For the text-containing cell, return its midpoint in (x, y) coordinate format. 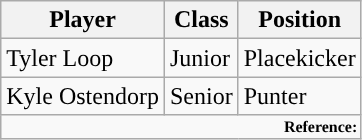
Junior (201, 58)
Tyler Loop (83, 58)
Player (83, 20)
Senior (201, 96)
Kyle Ostendorp (83, 96)
Class (201, 20)
Punter (300, 96)
Reference: (181, 127)
Placekicker (300, 58)
Position (300, 20)
